Find where the given text appears and provide that cell's center as [X, Y] coordinate. 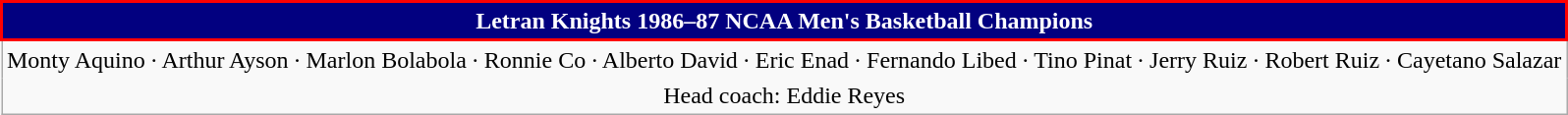
Letran Knights 1986–87 NCAA Men's Basketball Champions [784, 22]
Head coach: Eddie Reyes [784, 96]
